Locate the cell with the specified text and output its (x, y) center coordinate. 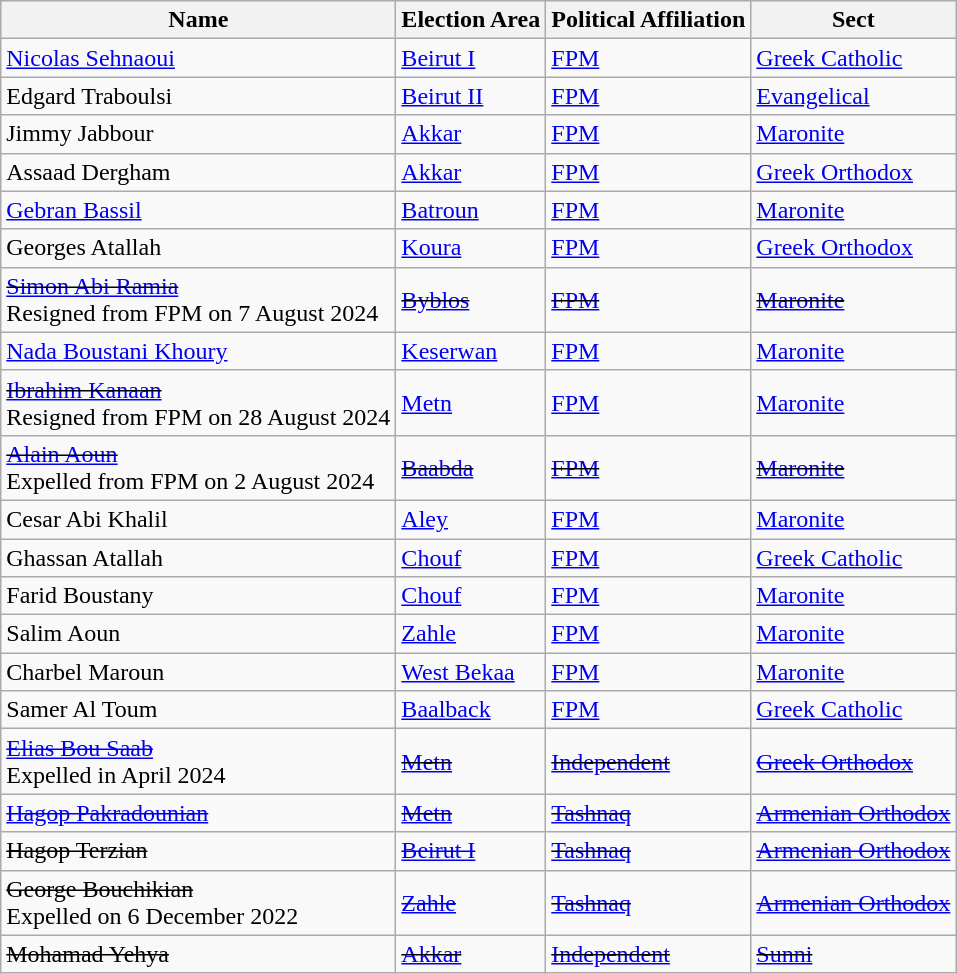
Hagop Pakradounian (198, 813)
Ghassan Atallah (198, 557)
Election Area (471, 20)
Baabda (471, 468)
Edgard Traboulsi (198, 96)
Political Affiliation (648, 20)
Samer Al Toum (198, 710)
Nicolas Sehnaoui (198, 58)
Ibrahim KanaanResigned from FPM on 28 August 2024 (198, 402)
Koura (471, 248)
Charbel Maroun (198, 672)
Keserwan (471, 351)
Sect (854, 20)
Georges Atallah (198, 248)
West Bekaa (471, 672)
Assaad Dergham (198, 172)
Batroun (471, 210)
George BouchikianExpelled on 6 December 2022 (198, 902)
Beirut II (471, 96)
Simon Abi RamiaResigned from FPM on 7 August 2024 (198, 300)
Farid Boustany (198, 596)
Aley (471, 519)
Alain AounExpelled from FPM on 2 August 2024 (198, 468)
Cesar Abi Khalil (198, 519)
Byblos (471, 300)
Gebran Bassil (198, 210)
Elias Bou SaabExpelled in April 2024 (198, 762)
Salim Aoun (198, 634)
Jimmy Jabbour (198, 134)
Mohamad Yehya (198, 954)
Nada Boustani Khoury (198, 351)
Baalback (471, 710)
Sunni (854, 954)
Name (198, 20)
Hagop Terzian (198, 851)
Evangelical (854, 96)
